Scan for the cell matching the given text and deliver its [x, y] coordinate at center. 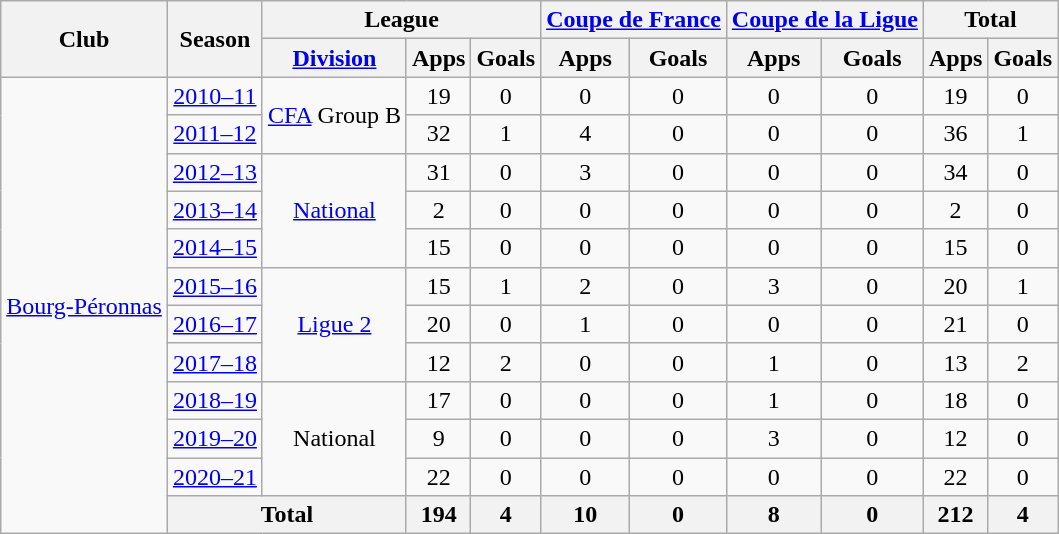
2018–19 [214, 400]
10 [586, 515]
Ligue 2 [334, 324]
2013–14 [214, 210]
17 [438, 400]
34 [955, 172]
Coupe de France [634, 20]
18 [955, 400]
2016–17 [214, 324]
36 [955, 134]
21 [955, 324]
CFA Group B [334, 115]
8 [774, 515]
2019–20 [214, 438]
2014–15 [214, 248]
2011–12 [214, 134]
Season [214, 39]
13 [955, 362]
2015–16 [214, 286]
2012–13 [214, 172]
Bourg-Péronnas [84, 306]
Club [84, 39]
194 [438, 515]
2020–21 [214, 477]
2017–18 [214, 362]
31 [438, 172]
9 [438, 438]
32 [438, 134]
Coupe de la Ligue [824, 20]
2010–11 [214, 96]
Division [334, 58]
212 [955, 515]
League [401, 20]
